From the cell containing the given text, extract its center point as (x, y) coordinate. 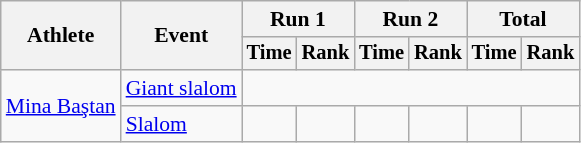
Run 2 (410, 19)
Run 1 (298, 19)
Total (523, 19)
Mina Baştan (61, 106)
Athlete (61, 36)
Event (182, 36)
Slalom (182, 124)
Giant slalom (182, 88)
